Search for the cell housing the specified text and yield its (X, Y) center coordinate. 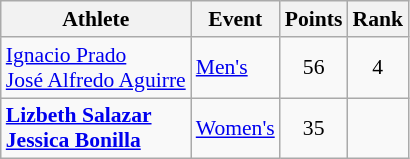
Athlete (96, 19)
Men's (236, 68)
Women's (236, 128)
56 (314, 68)
Lizbeth SalazarJessica Bonilla (96, 128)
Event (236, 19)
Rank (378, 19)
35 (314, 128)
Ignacio PradoJosé Alfredo Aguirre (96, 68)
Points (314, 19)
4 (378, 68)
